Find where the given text appears and provide that cell's center as (x, y) coordinate. 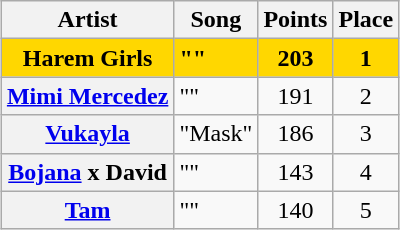
Tam (88, 210)
140 (296, 210)
191 (296, 96)
Bojana x David (88, 172)
2 (366, 96)
4 (366, 172)
Harem Girls (88, 58)
Mimi Mercedez (88, 96)
3 (366, 134)
Place (366, 20)
"Mask" (216, 134)
Vukayla (88, 134)
143 (296, 172)
Points (296, 20)
Song (216, 20)
5 (366, 210)
1 (366, 58)
186 (296, 134)
Artist (88, 20)
203 (296, 58)
